Output the [X, Y] coordinate of the center of the cell containing the given text.  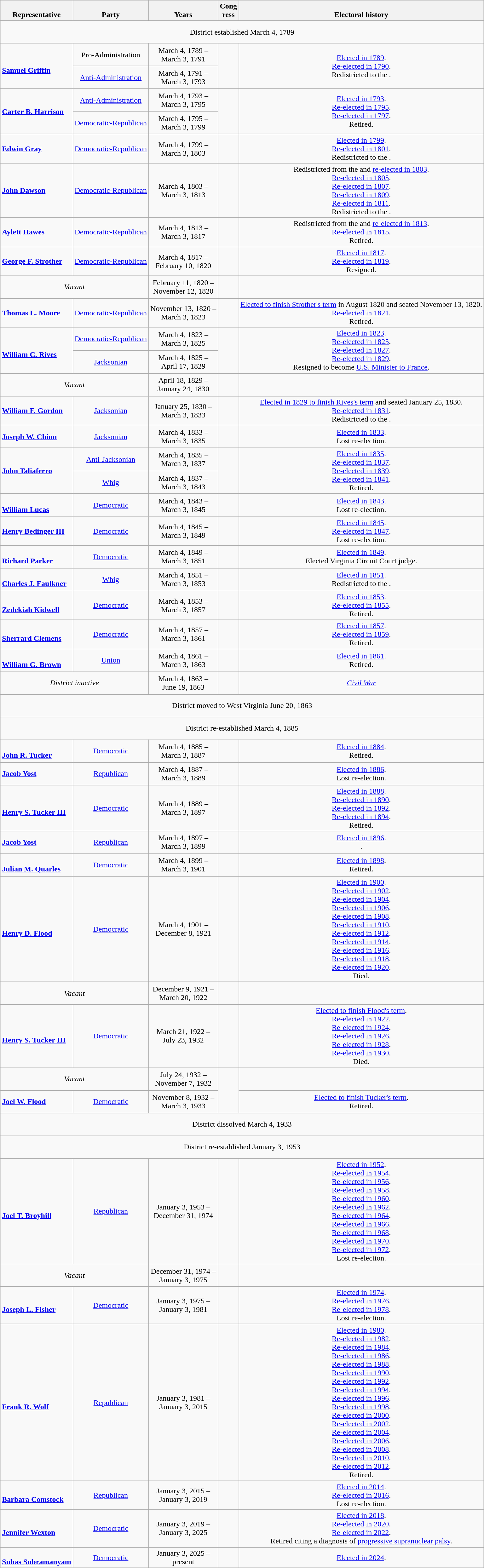
March 4, 1901 –December 8, 1921 [183, 929]
Elected in 1896.. [361, 842]
March 4, 1789 –March 3, 1791 [183, 55]
Elected in 1823.Re-elected in 1825.Re-elected in 1827.Re-elected in 1829.Resigned to become U.S. Minister to France. [361, 350]
Elected in 1888.Re-elected in 1890.Re-elected in 1892.Re-elected in 1894.Retired. [361, 808]
Elected in 1793.Re-elected in 1795.Re-elected in 1797.Retired. [361, 112]
John Dawson [37, 190]
Edwin Gray [37, 149]
Representative [37, 11]
March 4, 1885 –March 3, 1887 [183, 751]
March 4, 1835 –March 3, 1837 [183, 459]
March 4, 1853 –March 3, 1857 [183, 605]
March 4, 1823 –March 3, 1825 [183, 339]
January 3, 2019 –January 3, 2025 [183, 1529]
District re-established January 3, 1953 [242, 1147]
Elected in 1817.Re-elected in 1819.Resigned. [361, 261]
Elected in 1974.Re-elected in 1976.Re-elected in 1978.Lost re-election. [361, 1306]
Julian M. Quarles [37, 865]
January 3, 2015 –January 3, 2019 [183, 1495]
Elected in 1833.Lost re-election. [361, 436]
Redistricted from the and re-elected in 1813.Re-elected in 1815.Retired. [361, 232]
March 4, 1813 –March 3, 1817 [183, 232]
March 4, 1889 –March 3, 1897 [183, 808]
March 4, 1817 –February 10, 1820 [183, 261]
March 4, 1857 –March 3, 1861 [183, 634]
Elected in 1898.Retired. [361, 865]
Richard Parker [37, 557]
December 31, 1974 –January 3, 1975 [183, 1275]
Frank R. Wolf [37, 1403]
Joseph L. Fisher [37, 1306]
Anti-Jacksonian [111, 459]
William C. Rives [37, 350]
Electoral history [361, 11]
Joel T. Broyhill [37, 1211]
Charles J. Faulkner [37, 579]
March 4, 1791 –March 3, 1793 [183, 78]
William G. Brown [37, 660]
March 4, 1861 –March 3, 1863 [183, 660]
March 4, 1843 –March 3, 1845 [183, 505]
January 3, 1981 –January 3, 2015 [183, 1403]
November 13, 1820 –March 3, 1823 [183, 313]
Elected in 1857.Re-elected in 1859.Retired. [361, 634]
January 3, 2025 –present [183, 1558]
Pro-Administration [111, 55]
March 4, 1897 –March 3, 1899 [183, 842]
January 3, 1975 –January 3, 1981 [183, 1306]
Barbara Comstock [37, 1495]
January 3, 1953 –December 31, 1974 [183, 1211]
District dissolved March 4, 1933 [242, 1124]
Joseph W. Chinn [37, 436]
April 18, 1829 –January 24, 1830 [183, 385]
Elected in 2024. [361, 1558]
Congress [228, 11]
March 21, 1922 –July 23, 1932 [183, 1036]
March 4, 1899 –March 3, 1901 [183, 865]
Party [111, 11]
February 11, 1820 –November 12, 1820 [183, 287]
District moved to West Virginia June 20, 1863 [242, 706]
March 4, 1845 –March 3, 1849 [183, 531]
Elected in 1884.Retired. [361, 751]
Elected in 2014.Re-elected in 2016.Lost re-election. [361, 1495]
Elected in 1851.Redistricted to the . [361, 579]
Thomas L. Moore [37, 313]
Elected in 1861.Retired. [361, 660]
Elected to finish Strother's term in August 1820 and seated November 13, 1820.Re-elected in 1821.Retired. [361, 313]
Elected in 1843.Lost re-election. [361, 505]
March 4, 1851 –March 3, 1853 [183, 579]
March 4, 1803 –March 3, 1813 [183, 190]
Civil War [361, 683]
Elected in 1849.Elected Virginia Circuit Court judge. [361, 557]
Years [183, 11]
Samuel Griffin [37, 66]
Elected in 1886.Lost re-election. [361, 774]
Suhas Subramanyam [37, 1558]
Henry Bedinger III [37, 531]
March 4, 1833 –March 3, 1835 [183, 436]
Redistricted from the and re-elected in 1803.Re-elected in 1805.Re-elected in 1807.Re-elected in 1809.Re-elected in 1811.Redistricted to the . [361, 190]
March 4, 1837 –March 3, 1843 [183, 482]
District inactive [74, 683]
Jennifer Wexton [37, 1529]
Union [111, 660]
District re-established March 4, 1885 [242, 728]
Elected in 2018.Re-elected in 2020.Re-elected in 2022.Retired citing a diagnosis of progressive supranuclear palsy. [361, 1529]
November 8, 1932 –March 3, 1933 [183, 1102]
Joel W. Flood [37, 1102]
December 9, 1921 –March 20, 1922 [183, 993]
March 4, 1795 –March 3, 1799 [183, 123]
William F. Gordon [37, 411]
Carter B. Harrison [37, 112]
Elected in 1829 to finish Rives's term and seated January 25, 1830.Re-elected in 1831.Redistricted to the . [361, 411]
Henry D. Flood [37, 929]
Elected in 1845.Re-elected in 1847.Lost re-election. [361, 531]
Elected in 1789.Re-elected in 1790.Redistricted to the . [361, 66]
Zedekiah Kidwell [37, 605]
Aylett Hawes [37, 232]
March 4, 1887 –March 3, 1889 [183, 774]
Elected in 1799.Re-elected in 1801.Redistricted to the . [361, 149]
March 4, 1849 –March 3, 1851 [183, 557]
William Lucas [37, 505]
District established March 4, 1789 [242, 32]
Elected to finish Flood's term.Re-elected in 1922.Re-elected in 1924.Re-elected in 1926.Re-elected in 1928.Re-elected in 1930.Died. [361, 1036]
March 4, 1793 –March 3, 1795 [183, 100]
Elected in 1853.Re-elected in 1855.Retired. [361, 605]
March 4, 1825 –April 17, 1829 [183, 362]
January 25, 1830 –March 3, 1833 [183, 411]
Elected to finish Tucker's term.Retired. [361, 1102]
Elected in 1835.Re-elected in 1837.Re-elected in 1839.Re-elected in 1841.Retired. [361, 471]
March 4, 1799 –March 3, 1803 [183, 149]
John Taliaferro [37, 471]
Sherrard Clemens [37, 634]
John R. Tucker [37, 751]
George F. Strother [37, 261]
March 4, 1863 –June 19, 1863 [183, 683]
July 24, 1932 –November 7, 1932 [183, 1079]
